Provide the [x, y] coordinate of the cell's center where the given text is located.  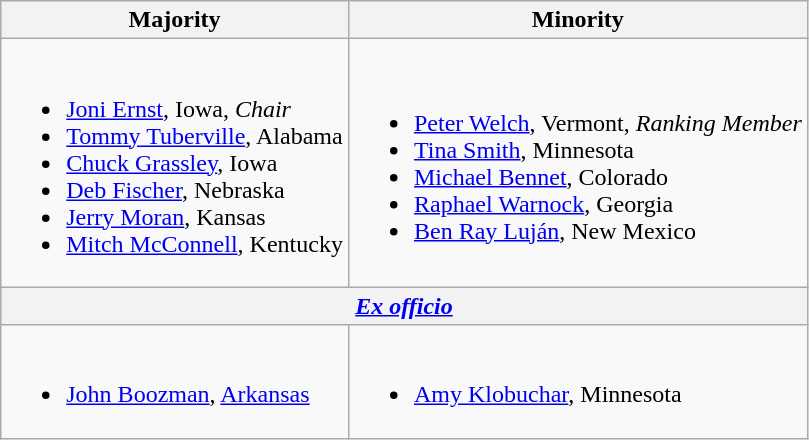
Joni Ernst, Iowa, ChairTommy Tuberville, AlabamaChuck Grassley, IowaDeb Fischer, NebraskaJerry Moran, KansasMitch McConnell, Kentucky [175, 163]
Amy Klobuchar, Minnesota [578, 382]
Minority [578, 20]
Peter Welch, Vermont, Ranking MemberTina Smith, MinnesotaMichael Bennet, ColoradoRaphael Warnock, GeorgiaBen Ray Luján, New Mexico [578, 163]
Majority [175, 20]
Ex officio [404, 306]
John Boozman, Arkansas [175, 382]
